Scan for the cell matching the given text and deliver its (X, Y) coordinate at center. 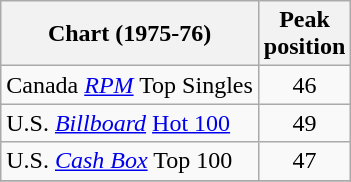
U.S. Cash Box Top 100 (130, 161)
U.S. Billboard Hot 100 (130, 123)
49 (304, 123)
Chart (1975-76) (130, 34)
47 (304, 161)
Canada RPM Top Singles (130, 85)
46 (304, 85)
Peakposition (304, 34)
